Scan for the cell matching the given text and deliver its [x, y] coordinate at center. 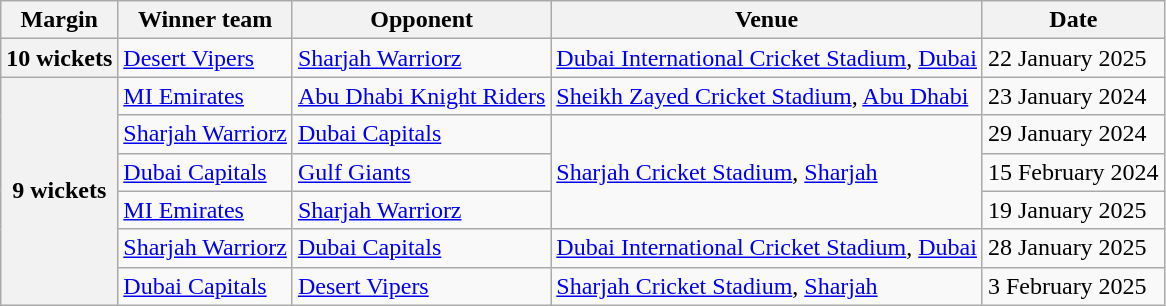
22 January 2025 [1073, 58]
Margin [60, 20]
28 January 2025 [1073, 248]
10 wickets [60, 58]
15 February 2024 [1073, 172]
9 wickets [60, 191]
Gulf Giants [421, 172]
Sheikh Zayed Cricket Stadium, Abu Dhabi [767, 96]
Winner team [206, 20]
Date [1073, 20]
Venue [767, 20]
Abu Dhabi Knight Riders [421, 96]
23 January 2024 [1073, 96]
29 January 2024 [1073, 134]
19 January 2025 [1073, 210]
3 February 2025 [1073, 286]
Opponent [421, 20]
